Capture the cell that displays the provided text and extract its [X, Y] central coordinate. 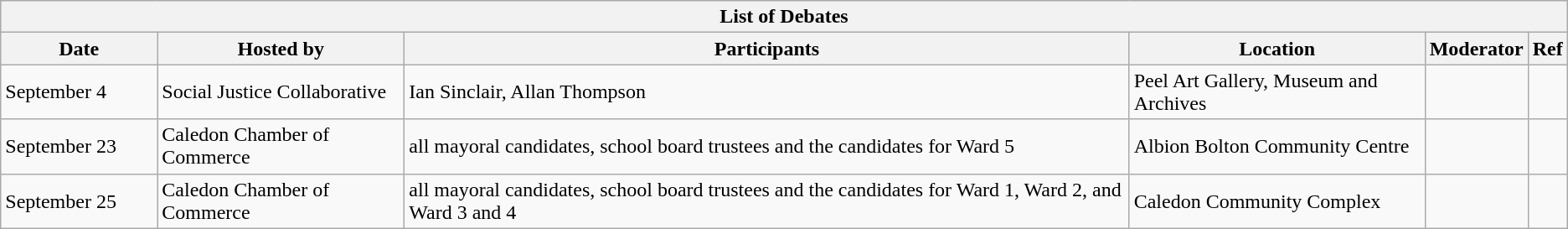
Peel Art Gallery, Museum and Archives [1277, 92]
List of Debates [784, 17]
September 23 [79, 146]
Caledon Community Complex [1277, 201]
Participants [767, 49]
Social Justice Collaborative [281, 92]
Ref [1548, 49]
Ian Sinclair, Allan Thompson [767, 92]
Location [1277, 49]
Moderator [1476, 49]
September 25 [79, 201]
Albion Bolton Community Centre [1277, 146]
September 4 [79, 92]
Date [79, 49]
Hosted by [281, 49]
all mayoral candidates, school board trustees and the candidates for Ward 1, Ward 2, and Ward 3 and 4 [767, 201]
all mayoral candidates, school board trustees and the candidates for Ward 5 [767, 146]
